For the text-containing cell, return its midpoint in [x, y] coordinate format. 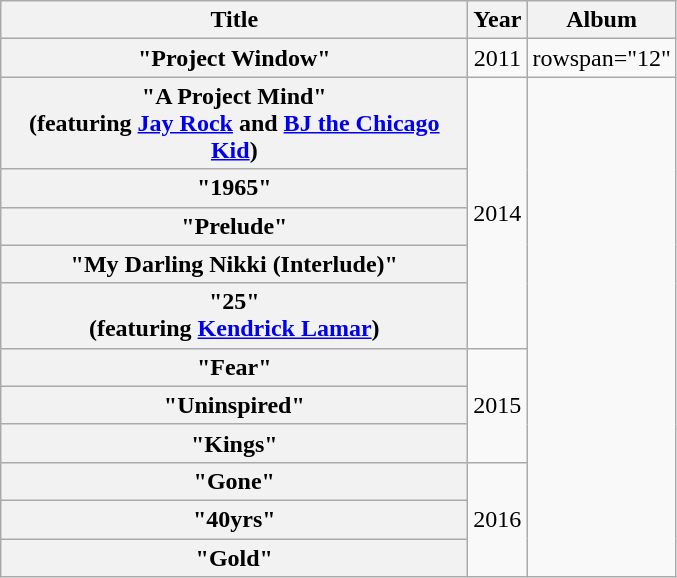
Year [498, 20]
"Gone" [234, 481]
"40yrs" [234, 519]
"Fear" [234, 367]
"Uninspired" [234, 405]
"Kings" [234, 443]
2014 [498, 212]
"Gold" [234, 557]
2011 [498, 58]
"Prelude" [234, 226]
"1965" [234, 188]
2016 [498, 519]
"25"(featuring Kendrick Lamar) [234, 316]
"A Project Mind"(featuring Jay Rock and BJ the Chicago Kid) [234, 123]
"Project Window" [234, 58]
rowspan="12" [602, 58]
Title [234, 20]
Album [602, 20]
"My Darling Nikki (Interlude)" [234, 264]
2015 [498, 405]
